Scan for the cell matching the given text and deliver its [x, y] coordinate at center. 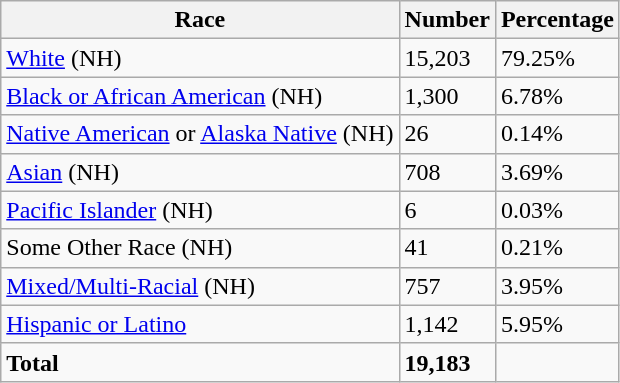
Pacific Islander (NH) [200, 210]
Asian (NH) [200, 172]
79.25% [557, 58]
Percentage [557, 20]
0.14% [557, 134]
Some Other Race (NH) [200, 248]
1,142 [447, 324]
19,183 [447, 362]
0.03% [557, 210]
Number [447, 20]
White (NH) [200, 58]
3.95% [557, 286]
Race [200, 20]
6.78% [557, 96]
5.95% [557, 324]
757 [447, 286]
Black or African American (NH) [200, 96]
708 [447, 172]
Native American or Alaska Native (NH) [200, 134]
41 [447, 248]
15,203 [447, 58]
1,300 [447, 96]
Hispanic or Latino [200, 324]
3.69% [557, 172]
Mixed/Multi-Racial (NH) [200, 286]
Total [200, 362]
6 [447, 210]
26 [447, 134]
0.21% [557, 248]
